Locate the cell with the specified text and output its (X, Y) center coordinate. 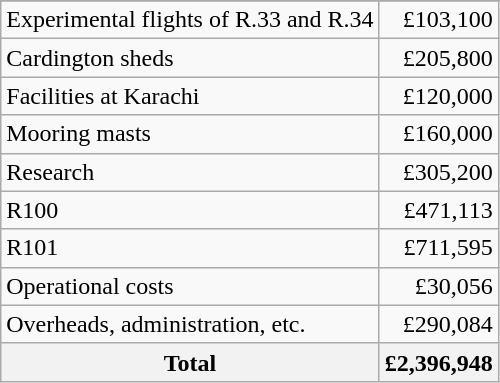
£103,100 (438, 20)
£305,200 (438, 172)
R101 (190, 248)
Research (190, 172)
£160,000 (438, 134)
Cardington sheds (190, 58)
£471,113 (438, 210)
£30,056 (438, 286)
£711,595 (438, 248)
£2,396,948 (438, 362)
£290,084 (438, 324)
Experimental flights of R.33 and R.34 (190, 20)
Facilities at Karachi (190, 96)
£120,000 (438, 96)
Operational costs (190, 286)
R100 (190, 210)
Mooring masts (190, 134)
£205,800 (438, 58)
Total (190, 362)
Overheads, administration, etc. (190, 324)
